Provide the (X, Y) coordinate of the cell's center where the given text is located.  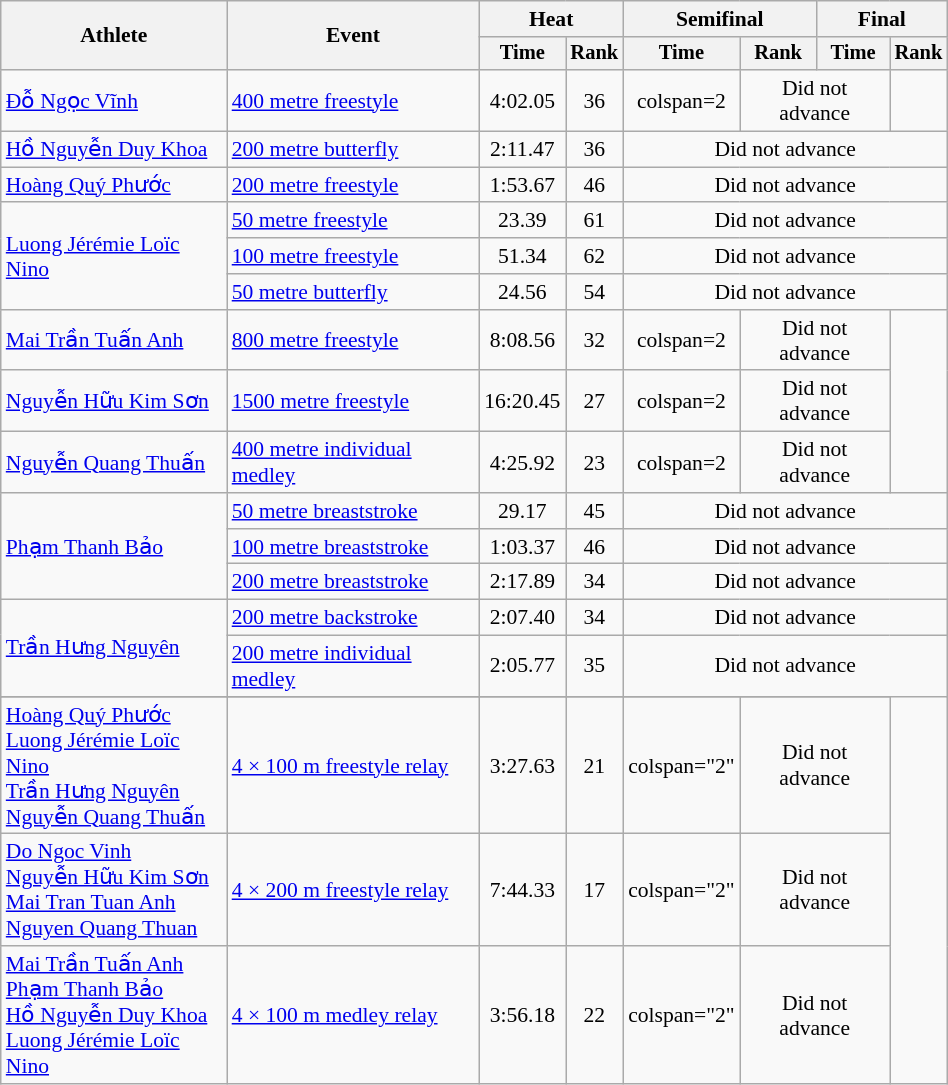
50 metre freestyle (354, 221)
21 (595, 766)
Hồ Nguyễn Duy Khoa (114, 150)
100 metre breaststroke (354, 547)
4 × 100 m freestyle relay (354, 766)
54 (595, 292)
Heat (551, 19)
1:53.67 (522, 185)
Mai Trần Tuấn Anh (114, 340)
Hoàng Quý Phước (114, 185)
22 (595, 1015)
2:05.77 (522, 666)
200 metre backstroke (354, 618)
51.34 (522, 256)
16:20.45 (522, 402)
200 metre breaststroke (354, 582)
Do Ngoc Vinh Nguyễn Hữu Kim SơnMai Tran Tuan Anh Nguyen Quang Thuan (114, 890)
1500 metre freestyle (354, 402)
400 metre freestyle (354, 100)
Nguyễn Hữu Kim Sơn (114, 402)
8:08.56 (522, 340)
Nguyễn Quang Thuấn (114, 462)
200 metre butterfly (354, 150)
35 (595, 666)
61 (595, 221)
100 metre freestyle (354, 256)
2:07.40 (522, 618)
200 metre individual medley (354, 666)
Hoàng Quý Phước Luong Jérémie Loïc NinoTrần Hưng Nguyên Nguyễn Quang Thuấn (114, 766)
17 (595, 890)
32 (595, 340)
24.56 (522, 292)
Final (882, 19)
Event (354, 36)
Trần Hưng Nguyên (114, 648)
50 metre butterfly (354, 292)
2:11.47 (522, 150)
4:25.92 (522, 462)
Luong Jérémie Loïc Nino (114, 256)
4:02.05 (522, 100)
1:03.37 (522, 547)
Đỗ Ngọc Vĩnh (114, 100)
4 × 100 m medley relay (354, 1015)
Mai Trần Tuấn Anh Phạm Thanh Bảo Hồ Nguyễn Duy Khoa Luong Jérémie Loïc Nino (114, 1015)
Phạm Thanh Bảo (114, 546)
27 (595, 402)
4 × 200 m freestyle relay (354, 890)
2:17.89 (522, 582)
29.17 (522, 511)
45 (595, 511)
7:44.33 (522, 890)
23.39 (522, 221)
3:56.18 (522, 1015)
3:27.63 (522, 766)
50 metre breaststroke (354, 511)
400 metre individual medley (354, 462)
Athlete (114, 36)
800 metre freestyle (354, 340)
23 (595, 462)
200 metre freestyle (354, 185)
62 (595, 256)
Semifinal (720, 19)
